Pinpoint the cell where the given text exists, returning its (X, Y) midpoint coordinate. 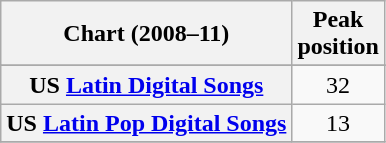
32 (338, 85)
13 (338, 123)
US Latin Digital Songs (146, 85)
Chart (2008–11) (146, 34)
Peakposition (338, 34)
US Latin Pop Digital Songs (146, 123)
